Locate the cell with the specified text and output its (x, y) center coordinate. 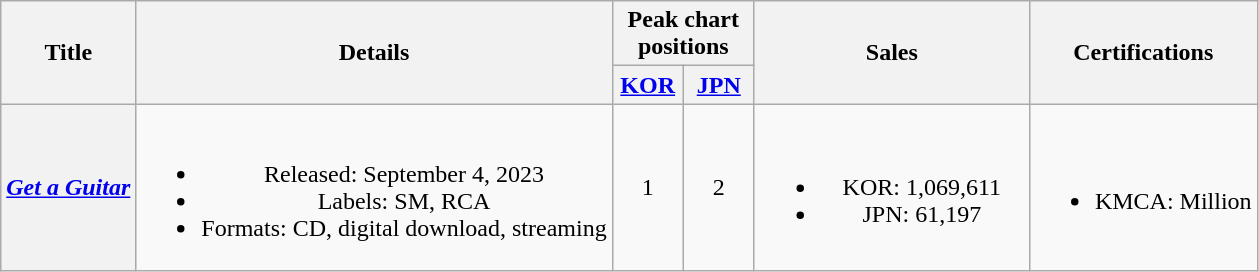
Certifications (1143, 52)
Peak chart positions (683, 34)
KOR (648, 85)
Get a Guitar (68, 188)
2 (718, 188)
Sales (892, 52)
1 (648, 188)
Released: September 4, 2023Labels: SM, RCAFormats: CD, digital download, streaming (374, 188)
KMCA: Million (1143, 188)
Title (68, 52)
JPN (718, 85)
Details (374, 52)
KOR: 1,069,611JPN: 61,197 (892, 188)
